Find where the given text appears and provide that cell's center as [X, Y] coordinate. 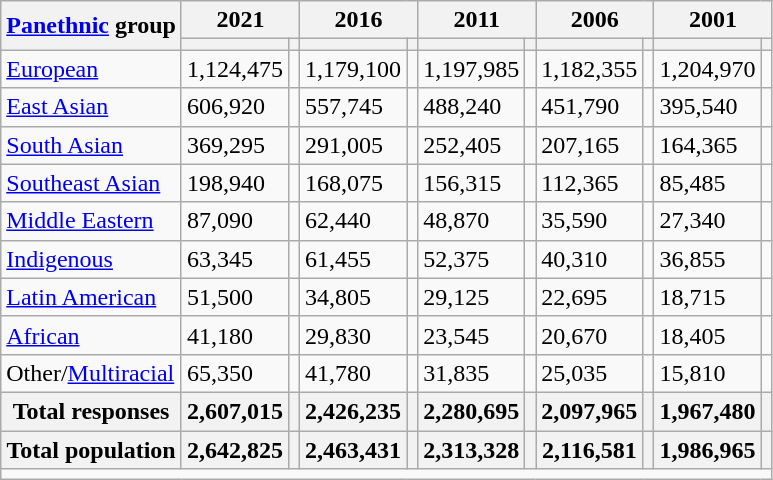
2,313,328 [472, 449]
2,426,235 [354, 411]
South Asian [92, 145]
1,197,985 [472, 69]
31,835 [472, 373]
Middle Eastern [92, 221]
62,440 [354, 221]
East Asian [92, 107]
85,485 [708, 183]
488,240 [472, 107]
18,405 [708, 335]
23,545 [472, 335]
2,642,825 [234, 449]
2,280,695 [472, 411]
164,365 [708, 145]
18,715 [708, 297]
2,097,965 [590, 411]
61,455 [354, 259]
1,986,965 [708, 449]
Latin American [92, 297]
Other/Multiracial [92, 373]
Total population [92, 449]
606,920 [234, 107]
2,607,015 [234, 411]
207,165 [590, 145]
52,375 [472, 259]
2021 [240, 20]
1,124,475 [234, 69]
252,405 [472, 145]
29,830 [354, 335]
1,179,100 [354, 69]
156,315 [472, 183]
Panethnic group [92, 26]
395,540 [708, 107]
Indigenous [92, 259]
112,365 [590, 183]
51,500 [234, 297]
European [92, 69]
20,670 [590, 335]
2006 [595, 20]
87,090 [234, 221]
2016 [359, 20]
1,967,480 [708, 411]
22,695 [590, 297]
1,204,970 [708, 69]
291,005 [354, 145]
451,790 [590, 107]
2,116,581 [590, 449]
34,805 [354, 297]
African [92, 335]
2,463,431 [354, 449]
27,340 [708, 221]
29,125 [472, 297]
2011 [477, 20]
1,182,355 [590, 69]
198,940 [234, 183]
41,180 [234, 335]
41,780 [354, 373]
65,350 [234, 373]
168,075 [354, 183]
Southeast Asian [92, 183]
36,855 [708, 259]
25,035 [590, 373]
63,345 [234, 259]
2001 [713, 20]
557,745 [354, 107]
15,810 [708, 373]
35,590 [590, 221]
48,870 [472, 221]
40,310 [590, 259]
Total responses [92, 411]
369,295 [234, 145]
